Return the [x, y] coordinate for the center point of the cell that contains the specified text.  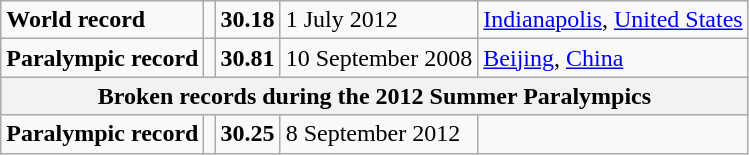
1 July 2012 [379, 20]
30.25 [248, 134]
Beijing, China [613, 58]
30.81 [248, 58]
30.18 [248, 20]
Indianapolis, United States [613, 20]
World record [102, 20]
10 September 2008 [379, 58]
Broken records during the 2012 Summer Paralympics [374, 96]
8 September 2012 [379, 134]
